Capture the cell that displays the provided text and extract its (X, Y) central coordinate. 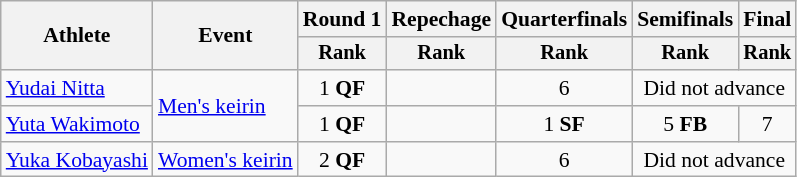
Athlete (77, 36)
6 (564, 88)
5 FB (685, 124)
Semifinals (685, 19)
Did not advance (714, 88)
Final (767, 19)
Repechage (441, 19)
Men's keirin (226, 106)
Yuta Wakimoto (77, 124)
Round 1 (342, 19)
7 (767, 124)
Event (226, 36)
Yudai Nitta (77, 88)
Quarterfinals (564, 19)
1 SF (564, 124)
